Output the (X, Y) coordinate of the center of the cell containing the given text.  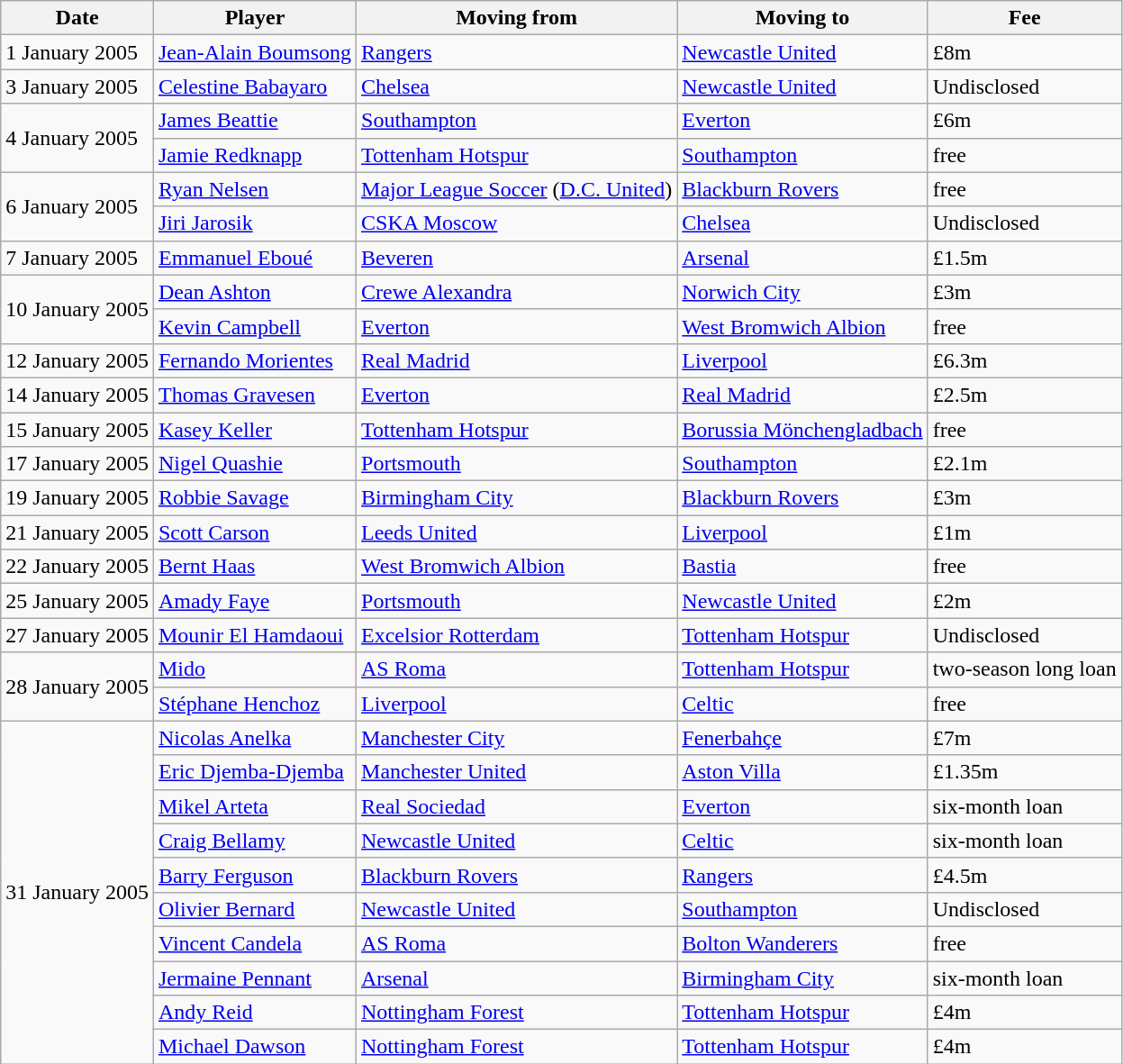
Eric Djemba-Djemba (254, 772)
19 January 2005 (77, 498)
Robbie Savage (254, 498)
Olivier Bernard (254, 909)
Fernando Morientes (254, 360)
4 January 2005 (77, 138)
£8m (1025, 52)
Mido (254, 669)
Norwich City (802, 292)
Bolton Wanderers (802, 943)
Ryan Nelsen (254, 189)
Fenerbahçe (802, 738)
James Beattie (254, 121)
Nicolas Anelka (254, 738)
£7m (1025, 738)
£6m (1025, 121)
two-season long loan (1025, 669)
Andy Reid (254, 1013)
14 January 2005 (77, 395)
CSKA Moscow (517, 223)
Scott Carson (254, 532)
28 January 2005 (77, 687)
Moving to (802, 18)
Manchester United (517, 772)
Barry Ferguson (254, 875)
22 January 2005 (77, 567)
Real Sociedad (517, 806)
Bernt Haas (254, 567)
Michael Dawson (254, 1047)
1 January 2005 (77, 52)
Beveren (517, 258)
Manchester City (517, 738)
£2m (1025, 601)
£1.5m (1025, 258)
Borussia Mönchengladbach (802, 430)
Moving from (517, 18)
Kasey Keller (254, 430)
Bastia (802, 567)
£2.5m (1025, 395)
Jamie Redknapp (254, 155)
Fee (1025, 18)
Celestine Babayaro (254, 86)
31 January 2005 (77, 892)
25 January 2005 (77, 601)
Mounir El Hamdaoui (254, 635)
12 January 2005 (77, 360)
3 January 2005 (77, 86)
Player (254, 18)
£4.5m (1025, 875)
Jean-Alain Boumsong (254, 52)
Excelsior Rotterdam (517, 635)
Craig Bellamy (254, 841)
21 January 2005 (77, 532)
6 January 2005 (77, 206)
Aston Villa (802, 772)
10 January 2005 (77, 309)
Jermaine Pennant (254, 978)
£2.1m (1025, 464)
Stéphane Henchoz (254, 704)
15 January 2005 (77, 430)
7 January 2005 (77, 258)
27 January 2005 (77, 635)
Date (77, 18)
£1.35m (1025, 772)
Nigel Quashie (254, 464)
£1m (1025, 532)
Crewe Alexandra (517, 292)
Emmanuel Eboué (254, 258)
Thomas Gravesen (254, 395)
Vincent Candela (254, 943)
Dean Ashton (254, 292)
Amady Faye (254, 601)
Leeds United (517, 532)
Major League Soccer (D.C. United) (517, 189)
Kevin Campbell (254, 326)
Jiri Jarosik (254, 223)
£6.3m (1025, 360)
Mikel Arteta (254, 806)
17 January 2005 (77, 464)
